Return the [X, Y] coordinate for the center point of the cell that contains the specified text.  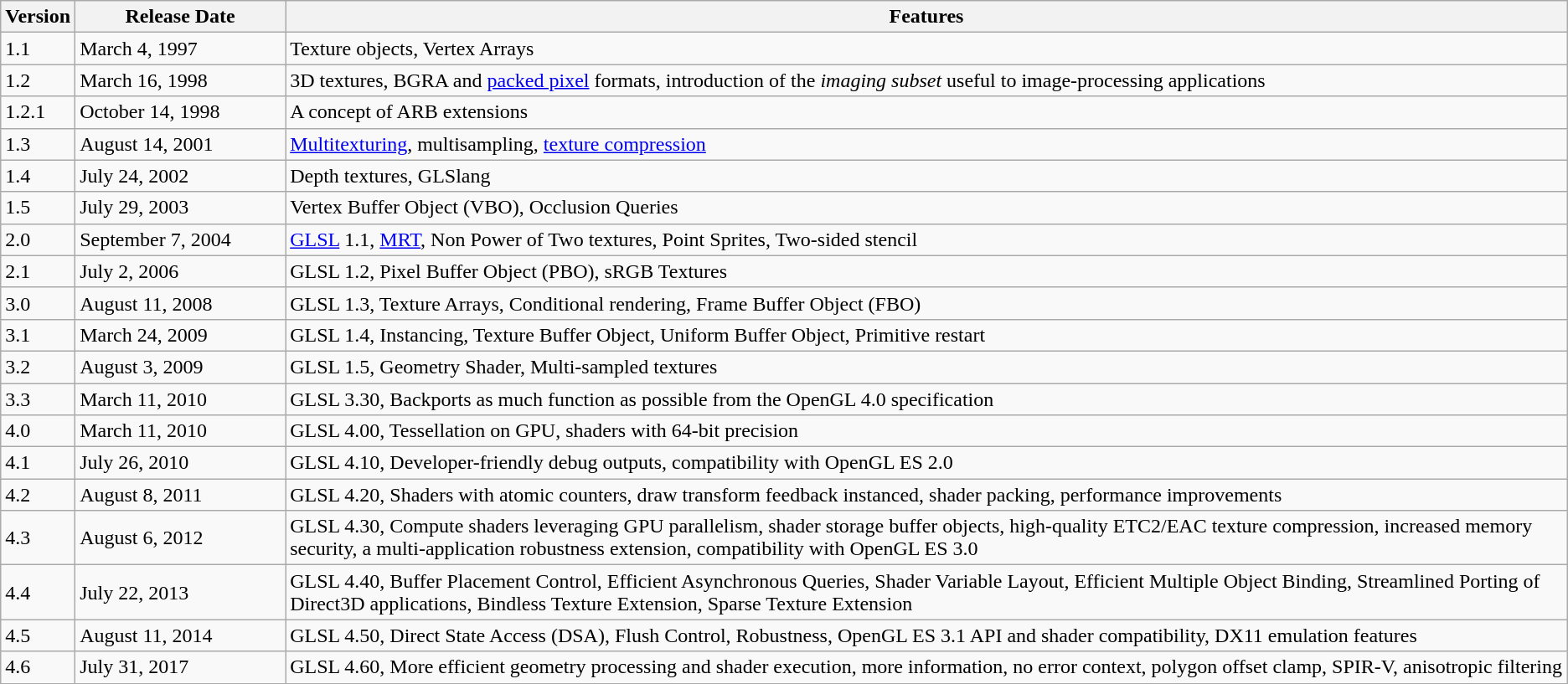
3.0 [39, 303]
4.4 [39, 593]
GLSL 4.50, Direct State Access (DSA), Flush Control, Robustness, OpenGL ES 3.1 API and shader compatibility, DX11 emulation features [926, 635]
July 24, 2002 [181, 176]
Texture objects, Vertex Arrays [926, 49]
Release Date [181, 17]
March 4, 1997 [181, 49]
GLSL 4.00, Tessellation on GPU, shaders with 64-bit precision [926, 431]
August 11, 2014 [181, 635]
1.4 [39, 176]
1.2.1 [39, 112]
Multitexturing, multisampling, texture compression [926, 144]
1.2 [39, 80]
4.2 [39, 495]
3.2 [39, 367]
March 24, 2009 [181, 335]
Features [926, 17]
July 2, 2006 [181, 271]
GLSL 3.30, Backports as much function as possible from the OpenGL 4.0 specification [926, 399]
August 11, 2008 [181, 303]
A concept of ARB extensions [926, 112]
3.1 [39, 335]
2.1 [39, 271]
3.3 [39, 399]
July 22, 2013 [181, 593]
Version [39, 17]
GLSL 1.3, Texture Arrays, Conditional rendering, Frame Buffer Object (FBO) [926, 303]
3D textures, BGRA and packed pixel formats, introduction of the imaging subset useful to image-processing applications [926, 80]
July 31, 2017 [181, 667]
September 7, 2004 [181, 239]
August 14, 2001 [181, 144]
GLSL 1.4, Instancing, Texture Buffer Object, Uniform Buffer Object, Primitive restart [926, 335]
GLSL 4.20, Shaders with atomic counters, draw transform feedback instanced, shader packing, performance improvements [926, 495]
4.1 [39, 463]
1.3 [39, 144]
GLSL 1.2, Pixel Buffer Object (PBO), sRGB Textures [926, 271]
August 3, 2009 [181, 367]
4.6 [39, 667]
July 26, 2010 [181, 463]
2.0 [39, 239]
4.3 [39, 537]
August 8, 2011 [181, 495]
1.5 [39, 208]
July 29, 2003 [181, 208]
October 14, 1998 [181, 112]
GLSL 4.10, Developer-friendly debug outputs, compatibility with OpenGL ES 2.0 [926, 463]
4.0 [39, 431]
1.1 [39, 49]
Vertex Buffer Object (VBO), Occlusion Queries [926, 208]
GLSL 1.5, Geometry Shader, Multi-sampled textures [926, 367]
August 6, 2012 [181, 537]
GLSL 1.1, MRT, Non Power of Two textures, Point Sprites, Two-sided stencil [926, 239]
Depth textures, GLSlang [926, 176]
4.5 [39, 635]
March 16, 1998 [181, 80]
